Pinpoint the cell where the given text exists, returning its (X, Y) midpoint coordinate. 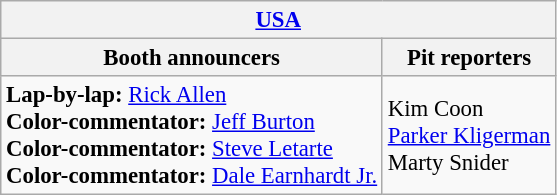
Pit reporters (468, 58)
Lap-by-lap: Rick AllenColor-commentator: Jeff BurtonColor-commentator: Steve LetarteColor-commentator: Dale Earnhardt Jr. (192, 136)
Booth announcers (192, 58)
USA (278, 20)
Kim CoonParker KligermanMarty Snider (468, 136)
